Scan for the cell matching the given text and deliver its [X, Y] coordinate at center. 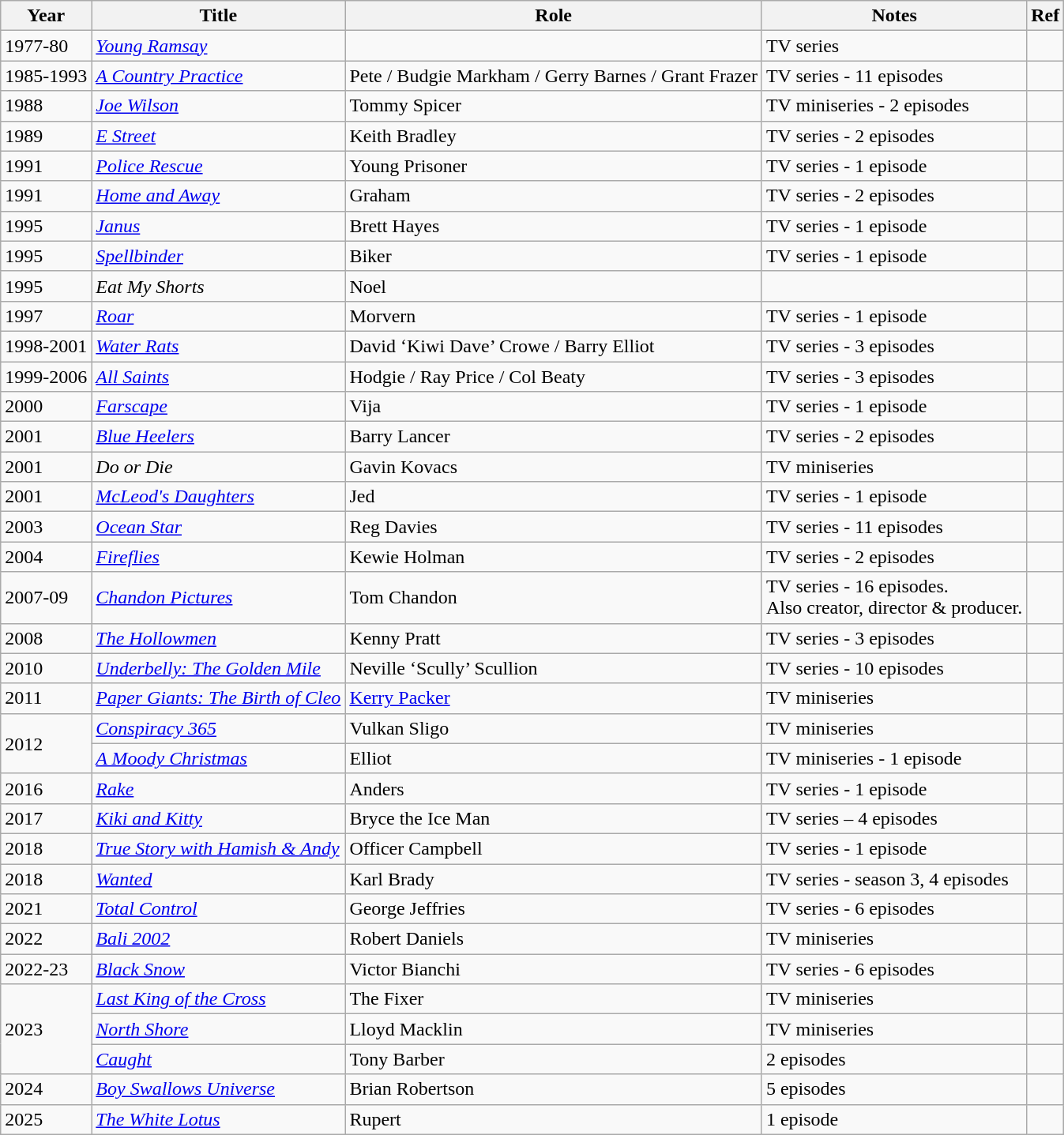
Tommy Spicer [554, 106]
2022 [46, 939]
TV miniseries - 2 episodes [894, 106]
Graham [554, 196]
2022-23 [46, 969]
Tom Chandon [554, 597]
2024 [46, 1089]
True Story with Hamish & Andy [218, 848]
David ‘Kiwi Dave’ Crowe / Barry Elliot [554, 346]
TV series – 4 episodes [894, 818]
2017 [46, 818]
2008 [46, 638]
1 episode [894, 1119]
Underbelly: The Golden Mile [218, 668]
Bryce the Ice Man [554, 818]
Paper Giants: The Birth of Cleo [218, 698]
1997 [46, 316]
Karl Brady [554, 879]
Young Prisoner [554, 166]
Brett Hayes [554, 226]
Robert Daniels [554, 939]
Chandon Pictures [218, 597]
Ocean Star [218, 527]
Keith Bradley [554, 136]
1998-2001 [46, 346]
1977-80 [46, 46]
Roar [218, 316]
Kewie Holman [554, 557]
2025 [46, 1119]
Year [46, 16]
Neville ‘Scully’ Scullion [554, 668]
1985-1993 [46, 76]
Vija [554, 407]
TV miniseries - 1 episode [894, 758]
2016 [46, 788]
All Saints [218, 377]
George Jeffries [554, 909]
Water Rats [218, 346]
5 episodes [894, 1089]
Noel [554, 286]
Officer Campbell [554, 848]
Joe Wilson [218, 106]
Kerry Packer [554, 698]
Title [218, 16]
Police Rescue [218, 166]
Biker [554, 256]
Boy Swallows Universe [218, 1089]
Kiki and Kitty [218, 818]
Young Ramsay [218, 46]
Janus [218, 226]
2010 [46, 668]
Eat My Shorts [218, 286]
Rupert [554, 1119]
Elliot [554, 758]
TV series - season 3, 4 episodes [894, 879]
Farscape [218, 407]
The Hollowmen [218, 638]
2021 [46, 909]
A Country Practice [218, 76]
Brian Robertson [554, 1089]
Morvern [554, 316]
Victor Bianchi [554, 969]
Tony Barber [554, 1059]
Vulkan Sligo [554, 728]
2012 [46, 743]
Kenny Pratt [554, 638]
Pete / Budgie Markham / Gerry Barnes / Grant Frazer [554, 76]
Rake [218, 788]
E Street [218, 136]
Hodgie / Ray Price / Col Beaty [554, 377]
Home and Away [218, 196]
2000 [46, 407]
TV series - 16 episodes.Also creator, director & producer. [894, 597]
1988 [46, 106]
1989 [46, 136]
Wanted [218, 879]
Caught [218, 1059]
Reg Davies [554, 527]
1999-2006 [46, 377]
North Shore [218, 1029]
Role [554, 16]
Anders [554, 788]
Last King of the Cross [218, 999]
2007-09 [46, 597]
Gavin Kovacs [554, 467]
Total Control [218, 909]
Bali 2002 [218, 939]
Conspiracy 365 [218, 728]
Do or Die [218, 467]
Fireflies [218, 557]
The Fixer [554, 999]
Jed [554, 497]
Blue Heelers [218, 437]
2003 [46, 527]
A Moody Christmas [218, 758]
2023 [46, 1029]
TV series - 10 episodes [894, 668]
Ref [1046, 16]
Black Snow [218, 969]
The White Lotus [218, 1119]
Lloyd Macklin [554, 1029]
2 episodes [894, 1059]
McLeod's Daughters [218, 497]
Barry Lancer [554, 437]
2004 [46, 557]
2011 [46, 698]
Spellbinder [218, 256]
Notes [894, 16]
TV series [894, 46]
